Output the [X, Y] coordinate of the center of the cell containing the given text.  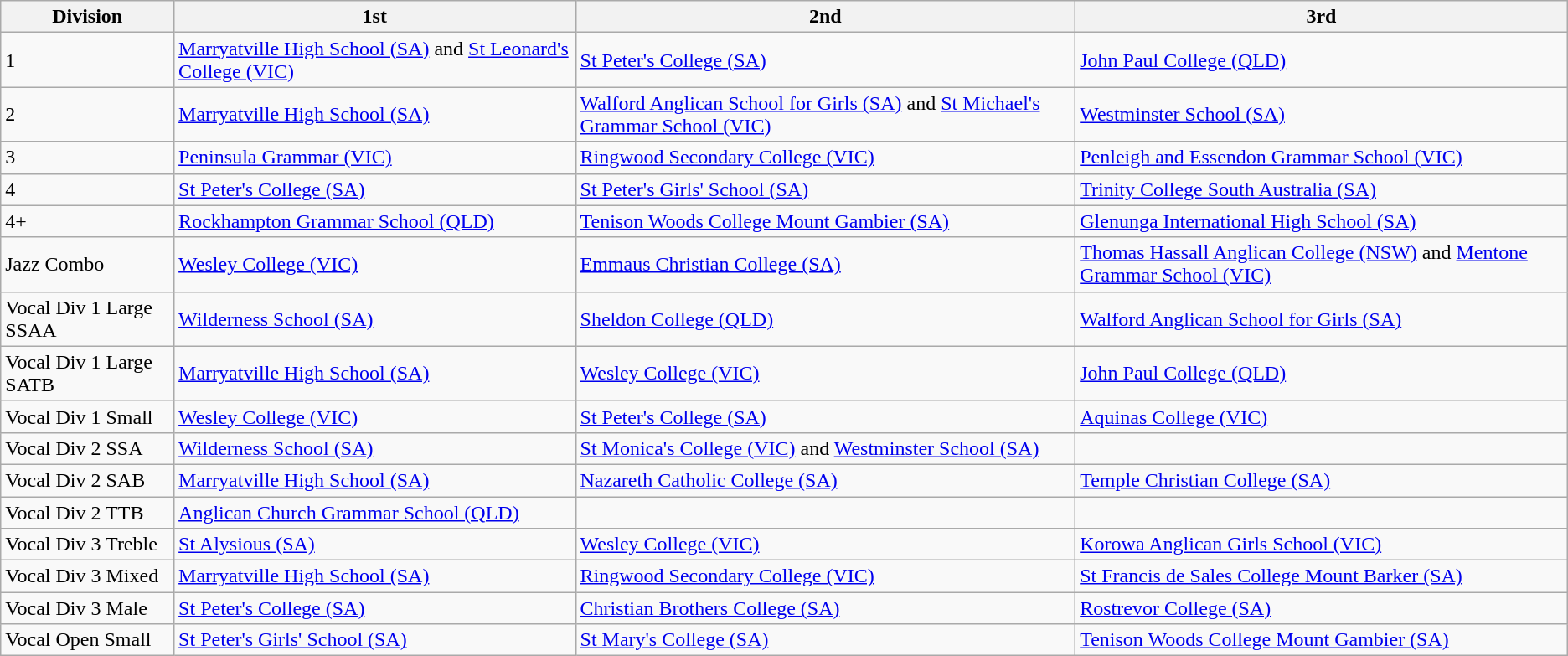
Rostrevor College (SA) [1322, 608]
Westminster School (SA) [1322, 114]
Vocal Div 2 TTB [87, 512]
1st [375, 17]
Vocal Div 1 Small [87, 416]
Penleigh and Essendon Grammar School (VIC) [1322, 158]
Vocal Div 1 Large SSAA [87, 318]
Nazareth Catholic College (SA) [826, 480]
Vocal Div 2 SSA [87, 448]
Vocal Open Small [87, 640]
Vocal Div 3 Male [87, 608]
Temple Christian College (SA) [1322, 480]
2 [87, 114]
Emmaus Christian College (SA) [826, 265]
Jazz Combo [87, 265]
Peninsula Grammar (VIC) [375, 158]
St Francis de Sales College Mount Barker (SA) [1322, 576]
Rockhampton Grammar School (QLD) [375, 221]
Sheldon College (QLD) [826, 318]
Trinity College South Australia (SA) [1322, 189]
Vocal Div 2 SAB [87, 480]
1 [87, 60]
Vocal Div 3 Treble [87, 545]
Vocal Div 3 Mixed [87, 576]
Anglican Church Grammar School (QLD) [375, 512]
Vocal Div 1 Large SATB [87, 374]
4+ [87, 221]
Korowa Anglican Girls School (VIC) [1322, 545]
St Monica's College (VIC) and Westminster School (SA) [826, 448]
Walford Anglican School for Girls (SA) and St Michael's Grammar School (VIC) [826, 114]
Division [87, 17]
3rd [1322, 17]
4 [87, 189]
Thomas Hassall Anglican College (NSW) and Mentone Grammar School (VIC) [1322, 265]
2nd [826, 17]
Marryatville High School (SA) and St Leonard's College (VIC) [375, 60]
Aquinas College (VIC) [1322, 416]
Walford Anglican School for Girls (SA) [1322, 318]
St Mary's College (SA) [826, 640]
3 [87, 158]
Christian Brothers College (SA) [826, 608]
Glenunga International High School (SA) [1322, 221]
St Alysious (SA) [375, 545]
